Output the (x, y) coordinate of the center of the cell containing the given text.  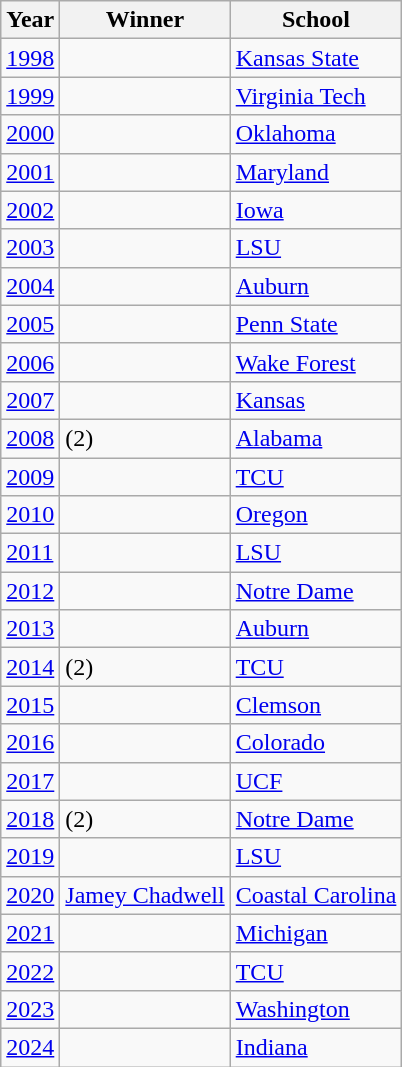
2024 (30, 1047)
2006 (30, 362)
2023 (30, 1009)
UCF (316, 781)
2013 (30, 629)
Clemson (316, 705)
2019 (30, 857)
Maryland (316, 172)
2002 (30, 210)
2017 (30, 781)
2010 (30, 515)
2004 (30, 286)
Jamey Chadwell (145, 895)
2018 (30, 819)
Michigan (316, 933)
2014 (30, 667)
2001 (30, 172)
Iowa (316, 210)
2020 (30, 895)
Penn State (316, 324)
1999 (30, 96)
2022 (30, 971)
Winner (145, 20)
Colorado (316, 743)
Indiana (316, 1047)
2011 (30, 553)
Oregon (316, 515)
Virginia Tech (316, 96)
Kansas (316, 400)
2000 (30, 134)
Kansas State (316, 58)
2021 (30, 933)
2015 (30, 705)
Wake Forest (316, 362)
Washington (316, 1009)
Alabama (316, 438)
1998 (30, 58)
Oklahoma (316, 134)
School (316, 20)
Coastal Carolina (316, 895)
2007 (30, 400)
2009 (30, 477)
2003 (30, 248)
2005 (30, 324)
Year (30, 20)
2008 (30, 438)
2012 (30, 591)
2016 (30, 743)
